Extract the [x, y] coordinate from the center of the cell holding the provided text.  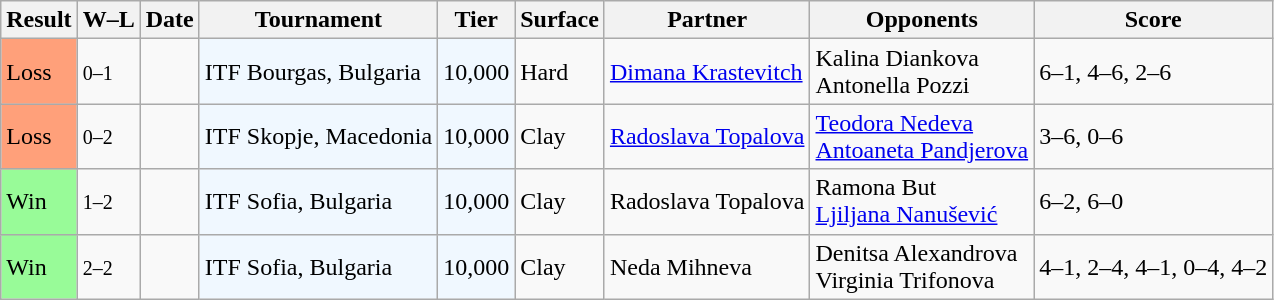
4–1, 2–4, 4–1, 0–4, 4–2 [1154, 266]
Neda Mihneva [707, 266]
0–2 [108, 136]
6–1, 4–6, 2–6 [1154, 72]
6–2, 6–0 [1154, 202]
ITF Bourgas, Bulgaria [318, 72]
0–1 [108, 72]
Opponents [922, 20]
Teodora Nedeva Antoaneta Pandjerova [922, 136]
Partner [707, 20]
ITF Skopje, Macedonia [318, 136]
Date [170, 20]
Result [39, 20]
1–2 [108, 202]
Surface [560, 20]
Ramona But Ljiljana Nanušević [922, 202]
Dimana Krastevitch [707, 72]
Tournament [318, 20]
Hard [560, 72]
Denitsa Alexandrova Virginia Trifonova [922, 266]
2–2 [108, 266]
W–L [108, 20]
Tier [476, 20]
Score [1154, 20]
3–6, 0–6 [1154, 136]
Kalina Diankova Antonella Pozzi [922, 72]
